Return the (X, Y) coordinate for the center point of the cell that contains the specified text.  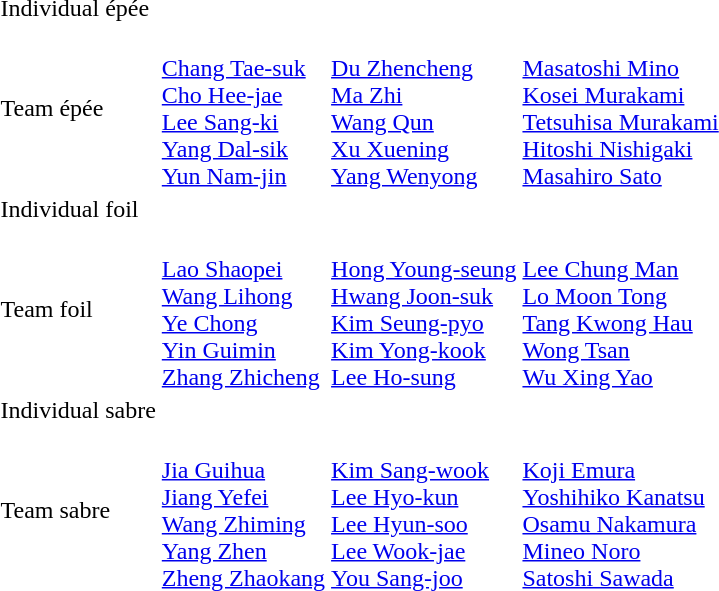
Hong Young-seungHwang Joon-sukKim Seung-pyoKim Yong-kookLee Ho-sung (424, 310)
Du ZhenchengMa ZhiWang QunXu XueningYang Wenyong (424, 108)
Chang Tae-sukCho Hee-jaeLee Sang-kiYang Dal-sikYun Nam-jin (243, 108)
Lao ShaopeiWang LihongYe ChongYin GuiminZhang Zhicheng (243, 310)
